Locate the cell with the specified text and output its (X, Y) center coordinate. 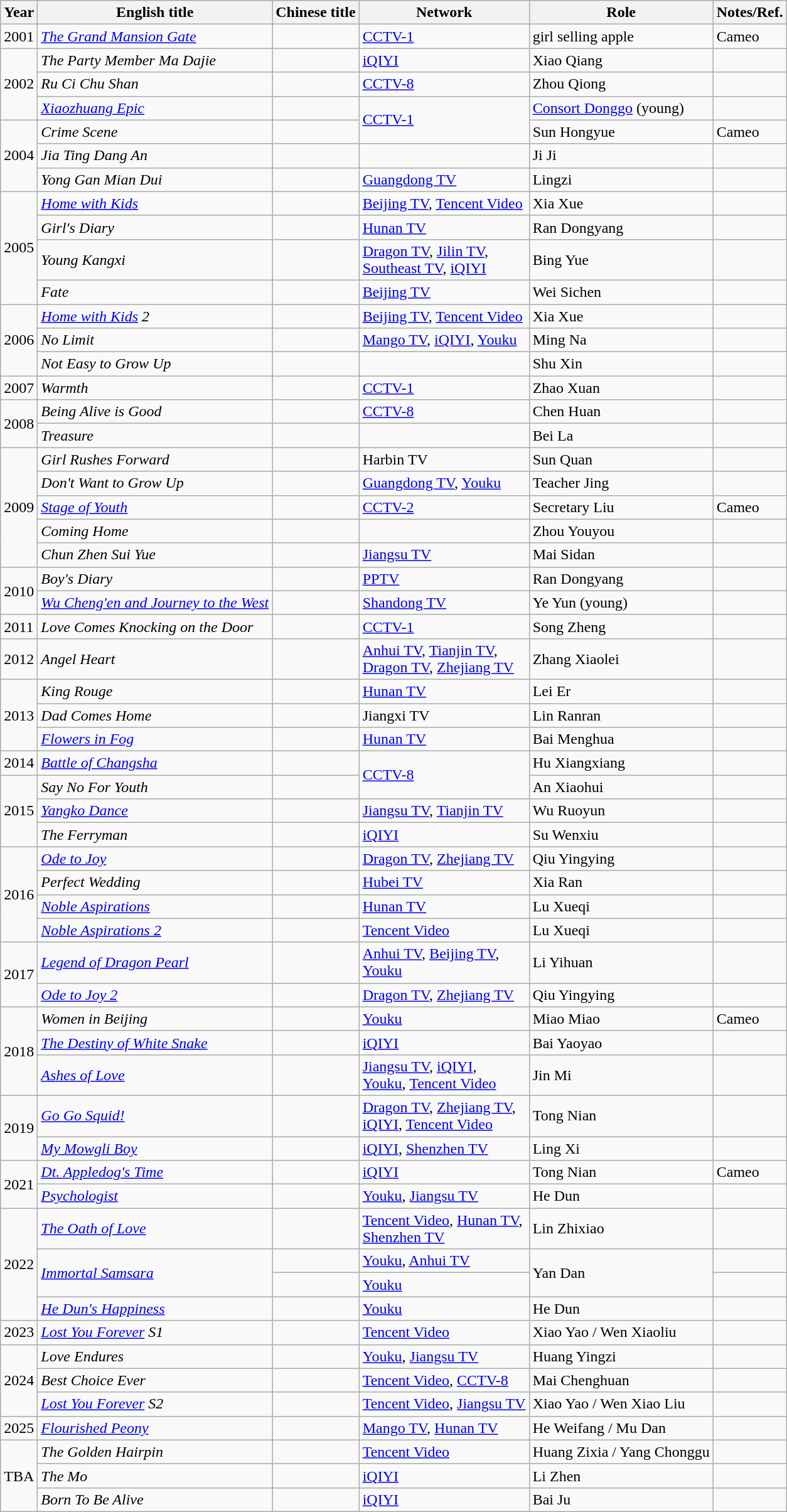
Sun Quan (621, 459)
Treasure (155, 436)
2010 (19, 591)
Born To Be Alive (155, 1499)
Wei Sichen (621, 292)
2005 (19, 247)
He Dun's Happiness (155, 1309)
The Party Member Ma Dajie (155, 60)
Lin Ranran (621, 715)
2023 (19, 1332)
Ashes of Love (155, 1075)
Anhui TV, Beijing TV, Youku (444, 963)
Su Wenxiu (621, 835)
2013 (19, 715)
An Xiaohui (621, 787)
Ru Ci Chu Shan (155, 84)
2001 (19, 36)
Shu Xin (621, 364)
Fate (155, 292)
Guangdong TV (444, 180)
Wu Cheng'en and Journey to the West (155, 603)
Boy's Diary (155, 579)
Chinese title (316, 13)
Jia Ting Dang An (155, 156)
The Golden Hairpin (155, 1452)
Love Comes Knocking on the Door (155, 626)
Notes/Ref. (749, 13)
girl selling apple (621, 36)
iQIYI, Shenzhen TV (444, 1148)
Women in Beijing (155, 1019)
Mango TV, Hunan TV (444, 1428)
Girl Rushes Forward (155, 459)
2008 (19, 424)
Hubei TV (444, 882)
CCTV-2 (444, 507)
Huang Zixia / Yang Chonggu (621, 1452)
Secretary Liu (621, 507)
Role (621, 13)
Stage of Youth (155, 507)
Li Yihuan (621, 963)
Ode to Joy 2 (155, 995)
Li Zhen (621, 1476)
Young Kangxi (155, 260)
Lost You Forever S1 (155, 1332)
Xiao Yao / Wen Xiao Liu (621, 1404)
Lingzi (621, 180)
Beijing TV (444, 292)
Home with Kids (155, 203)
Zhou Youyou (621, 531)
Guangdong TV, Youku (444, 483)
Coming Home (155, 531)
Ode to Joy (155, 859)
Zhou Qiong (621, 84)
Tencent Video, CCTV-8 (444, 1380)
Consort Donggo (young) (621, 108)
Sun Hongyue (621, 132)
2021 (19, 1184)
Bai Ju (621, 1499)
Mai Chenghuan (621, 1380)
Ji Ji (621, 156)
Yan Dan (621, 1273)
Psychologist (155, 1196)
The Oath of Love (155, 1229)
Xiao Yao / Wen Xiaoliu (621, 1332)
Shandong TV (444, 603)
Song Zheng (621, 626)
Dt. Appledog's Time (155, 1172)
Network (444, 13)
Battle of Changsha (155, 763)
The Mo (155, 1476)
Girl's Diary (155, 227)
Angel Heart (155, 659)
Mango TV, iQIYI, Youku (444, 340)
Noble Aspirations 2 (155, 930)
Ling Xi (621, 1148)
Immortal Samsara (155, 1273)
2024 (19, 1380)
Dragon TV, Zhejiang TV, iQIYI, Tencent Video (444, 1116)
Yangko Dance (155, 811)
2015 (19, 811)
Year (19, 13)
Youku, Anhui TV (444, 1261)
Best Choice Ever (155, 1380)
Crime Scene (155, 132)
Not Easy to Grow Up (155, 364)
English title (155, 13)
Love Endures (155, 1356)
Bing Yue (621, 260)
2006 (19, 340)
2009 (19, 507)
2019 (19, 1127)
Mai Sidan (621, 555)
2004 (19, 156)
2017 (19, 974)
Bai Menghua (621, 739)
The Destiny of White Snake (155, 1043)
Ye Yun (young) (621, 603)
Xiaozhuang Epic (155, 108)
Warmth (155, 388)
Tencent Video, Hunan TV, Shenzhen TV (444, 1229)
Xiao Qiang (621, 60)
Jin Mi (621, 1075)
Huang Yingzi (621, 1356)
Zhang Xiaolei (621, 659)
Flowers in Fog (155, 739)
King Rouge (155, 691)
Tencent Video, Jiangsu TV (444, 1404)
Yong Gan Mian Dui (155, 180)
Lin Zhixiao (621, 1229)
Xia Ran (621, 882)
Lei Er (621, 691)
Legend of Dragon Pearl (155, 963)
Jiangsu TV, Tianjin TV (444, 811)
2012 (19, 659)
Don't Want to Grow Up (155, 483)
Noble Aspirations (155, 906)
He Weifang / Mu Dan (621, 1428)
The Grand Mansion Gate (155, 36)
2002 (19, 84)
No Limit (155, 340)
2025 (19, 1428)
Teacher Jing (621, 483)
2018 (19, 1051)
Say No For Youth (155, 787)
Flourished Peony (155, 1428)
Dragon TV, Jilin TV, Southeast TV, iQIYI (444, 260)
Wu Ruoyun (621, 811)
2022 (19, 1264)
Miao Miao (621, 1019)
Perfect Wedding (155, 882)
2016 (19, 894)
Dad Comes Home (155, 715)
Bai Yaoyao (621, 1043)
Chen Huan (621, 412)
Chun Zhen Sui Yue (155, 555)
Go Go Squid! (155, 1116)
Zhao Xuan (621, 388)
Being Alive is Good (155, 412)
Harbin TV (444, 459)
My Mowgli Boy (155, 1148)
Bei La (621, 436)
TBA (19, 1476)
Home with Kids 2 (155, 316)
Jiangsu TV, iQIYI, Youku, Tencent Video (444, 1075)
Ming Na (621, 340)
PPTV (444, 579)
Hu Xiangxiang (621, 763)
2011 (19, 626)
Jiangxi TV (444, 715)
Lost You Forever S2 (155, 1404)
2014 (19, 763)
2007 (19, 388)
The Ferryman (155, 835)
Jiangsu TV (444, 555)
Anhui TV, Tianjin TV, Dragon TV, Zhejiang TV (444, 659)
